Detect which cell encompasses the target text, then output its (X, Y) center coordinate. 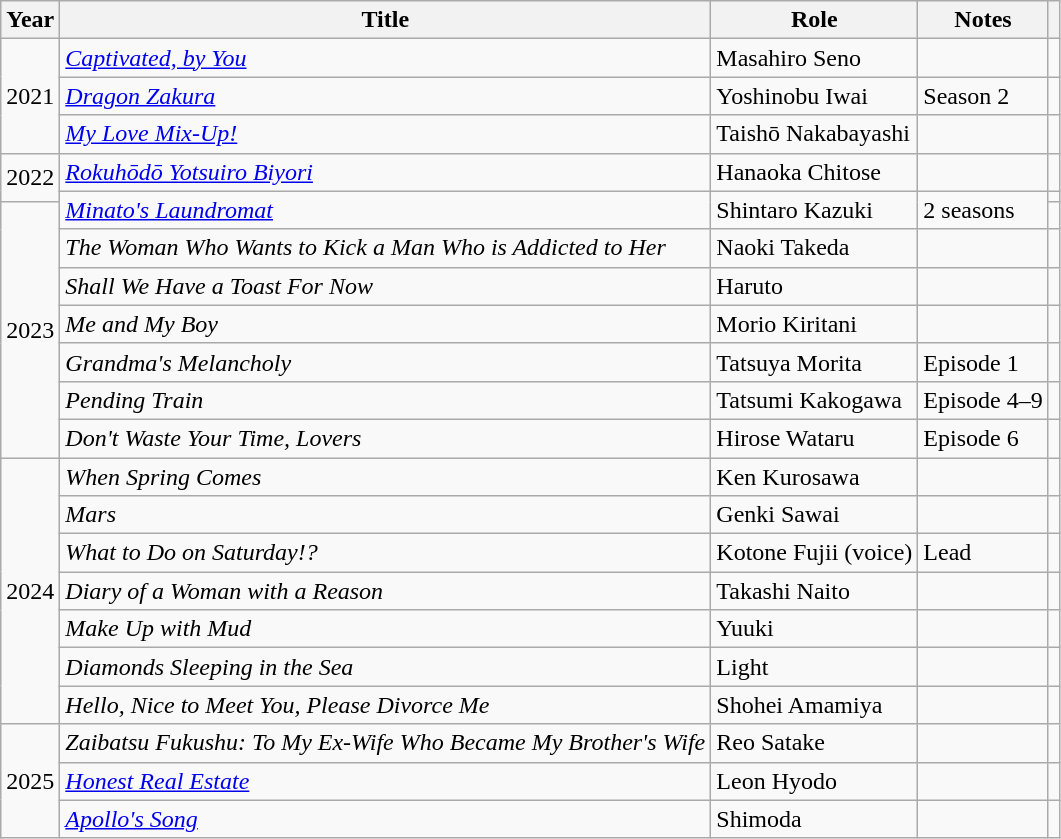
Hanaoka Chitose (814, 172)
Apollo's Song (386, 819)
Ken Kurosawa (814, 477)
My Love Mix-Up! (386, 134)
Light (814, 667)
Make Up with Mud (386, 629)
Diamonds Sleeping in the Sea (386, 667)
When Spring Comes (386, 477)
Morio Kiritani (814, 324)
2022 (30, 178)
2 seasons (983, 210)
Dragon Zakura (386, 96)
Tatsumi Kakogawa (814, 400)
Rokuhōdō Yotsuiro Biyori (386, 172)
2024 (30, 591)
Zaibatsu Fukushu: To My Ex-Wife Who Became My Brother's Wife (386, 743)
Naoki Takeda (814, 248)
Taishō Nakabayashi (814, 134)
2021 (30, 96)
Hello, Nice to Meet You, Please Divorce Me (386, 705)
Grandma's Melancholy (386, 362)
Year (30, 20)
Honest Real Estate (386, 781)
Takashi Naito (814, 591)
The Woman Who Wants to Kick a Man Who is Addicted to Her (386, 248)
Reo Satake (814, 743)
Shohei Amamiya (814, 705)
Hirose Wataru (814, 438)
Pending Train (386, 400)
Episode 1 (983, 362)
Don't Waste Your Time, Lovers (386, 438)
Genki Sawai (814, 515)
Minato's Laundromat (386, 210)
Kotone Fujii (voice) (814, 553)
2025 (30, 781)
Notes (983, 20)
Title (386, 20)
Season 2 (983, 96)
Captivated, by You (386, 58)
Leon Hyodo (814, 781)
Yuuki (814, 629)
Episode 4–9 (983, 400)
Diary of a Woman with a Reason (386, 591)
Shintaro Kazuki (814, 210)
Masahiro Seno (814, 58)
2023 (30, 330)
Lead (983, 553)
Shimoda (814, 819)
Haruto (814, 286)
Yoshinobu Iwai (814, 96)
Shall We Have a Toast For Now (386, 286)
Me and My Boy (386, 324)
Mars (386, 515)
Episode 6 (983, 438)
What to Do on Saturday!? (386, 553)
Role (814, 20)
Tatsuya Morita (814, 362)
